Return the [x, y] coordinate for the center point of the cell that contains the specified text.  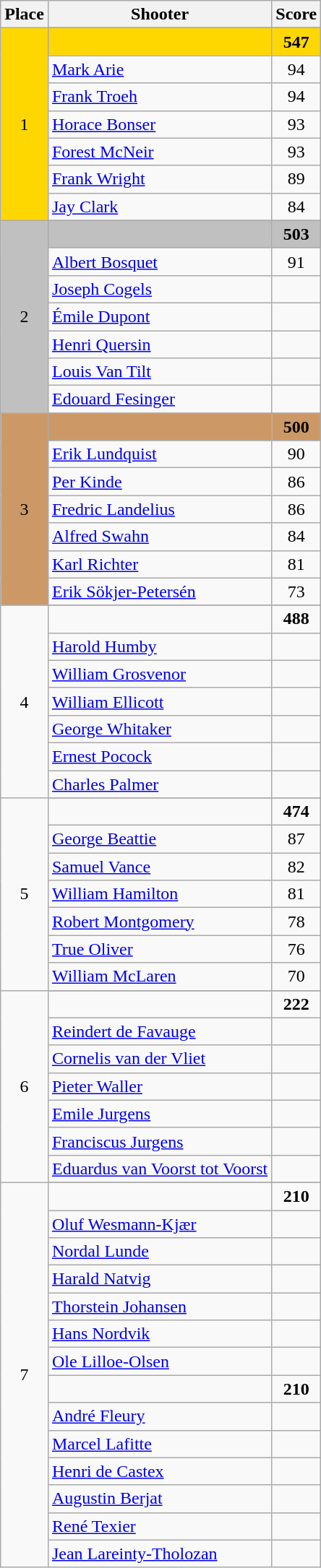
82 [296, 867]
Robert Montgomery [159, 922]
Samuel Vance [159, 867]
Oluf Wesmann-Kjær [159, 1224]
222 [296, 1004]
78 [296, 922]
Franciscus Jurgens [159, 1141]
Horace Bonser [159, 124]
Frank Wright [159, 179]
Jean Lareinty-Tholozan [159, 1554]
Emile Jurgens [159, 1114]
Pieter Waller [159, 1086]
Eduardus van Voorst tot Voorst [159, 1169]
William Ellicott [159, 701]
6 [25, 1086]
90 [296, 454]
Karl Richter [159, 564]
André Fleury [159, 1416]
Harald Natvig [159, 1279]
Nordal Lunde [159, 1252]
Edouard Fesinger [159, 399]
5 [25, 894]
Louis Van Tilt [159, 372]
474 [296, 812]
Erik Lundquist [159, 454]
7 [25, 1375]
70 [296, 976]
George Whitaker [159, 729]
4 [25, 701]
Fredric Landelius [159, 509]
3 [25, 509]
Reindert de Favauge [159, 1031]
René Texier [159, 1526]
Harold Humby [159, 646]
547 [296, 42]
Thorstein Johansen [159, 1307]
89 [296, 179]
Charles Palmer [159, 784]
87 [296, 839]
William Hamilton [159, 894]
Henri de Castex [159, 1471]
William Grosvenor [159, 674]
William McLaren [159, 976]
91 [296, 261]
Marcel Lafitte [159, 1444]
Alfred Swahn [159, 537]
Cornelis van der Vliet [159, 1059]
488 [296, 619]
Ernest Pocock [159, 756]
Shooter [159, 14]
True Oliver [159, 949]
Joseph Cogels [159, 289]
Ole Lilloe-Olsen [159, 1361]
503 [296, 234]
Forest McNeir [159, 152]
Albert Bosquet [159, 261]
73 [296, 592]
Score [296, 14]
Émile Dupont [159, 316]
1 [25, 124]
2 [25, 316]
76 [296, 949]
Place [25, 14]
Hans Nordvik [159, 1334]
500 [296, 427]
Henri Quersin [159, 345]
Mark Arie [159, 69]
George Beattie [159, 839]
Per Kinde [159, 482]
Jay Clark [159, 207]
Erik Sökjer-Petersén [159, 592]
Augustin Berjat [159, 1499]
Frank Troeh [159, 97]
